Extract the [x, y] coordinate from the center of the cell holding the provided text.  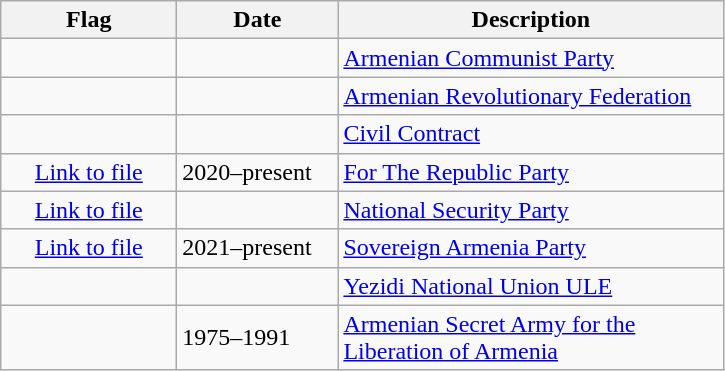
Armenian Secret Army for the Liberation of Armenia [531, 338]
2020–present [258, 172]
Civil Contract [531, 134]
Date [258, 20]
Sovereign Armenia Party [531, 248]
2021–present [258, 248]
National Security Party [531, 210]
For The Republic Party [531, 172]
1975–1991 [258, 338]
Armenian Communist Party [531, 58]
Description [531, 20]
Yezidi National Union ULE [531, 286]
Flag [89, 20]
Armenian Revolutionary Federation [531, 96]
